Locate the cell with the specified text and output its [X, Y] center coordinate. 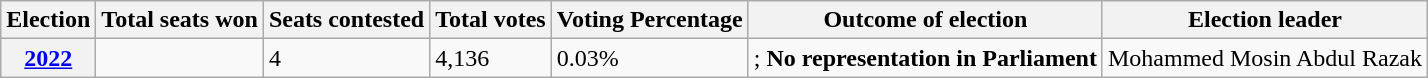
Total votes [491, 20]
Total seats won [180, 20]
Mohammed Mosin Abdul Razak [1264, 58]
Voting Percentage [650, 20]
4 [346, 58]
Outcome of election [925, 20]
Election leader [1264, 20]
4,136 [491, 58]
; No representation in Parliament [925, 58]
2022 [48, 58]
Seats contested [346, 20]
Election [48, 20]
0.03% [650, 58]
